For the text-containing cell, return its midpoint in [X, Y] coordinate format. 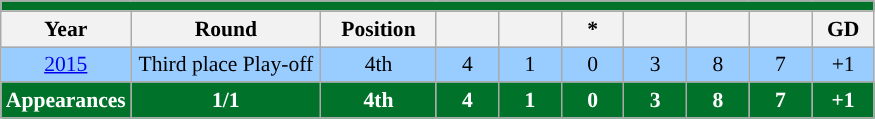
Year [66, 29]
GD [844, 29]
* [592, 29]
Third place Play-off [226, 65]
Appearances [66, 101]
Position [378, 29]
1/1 [226, 101]
Round [226, 29]
2015 [66, 65]
